Identify which cell holds the provided text, then report its (X, Y) central coordinate. 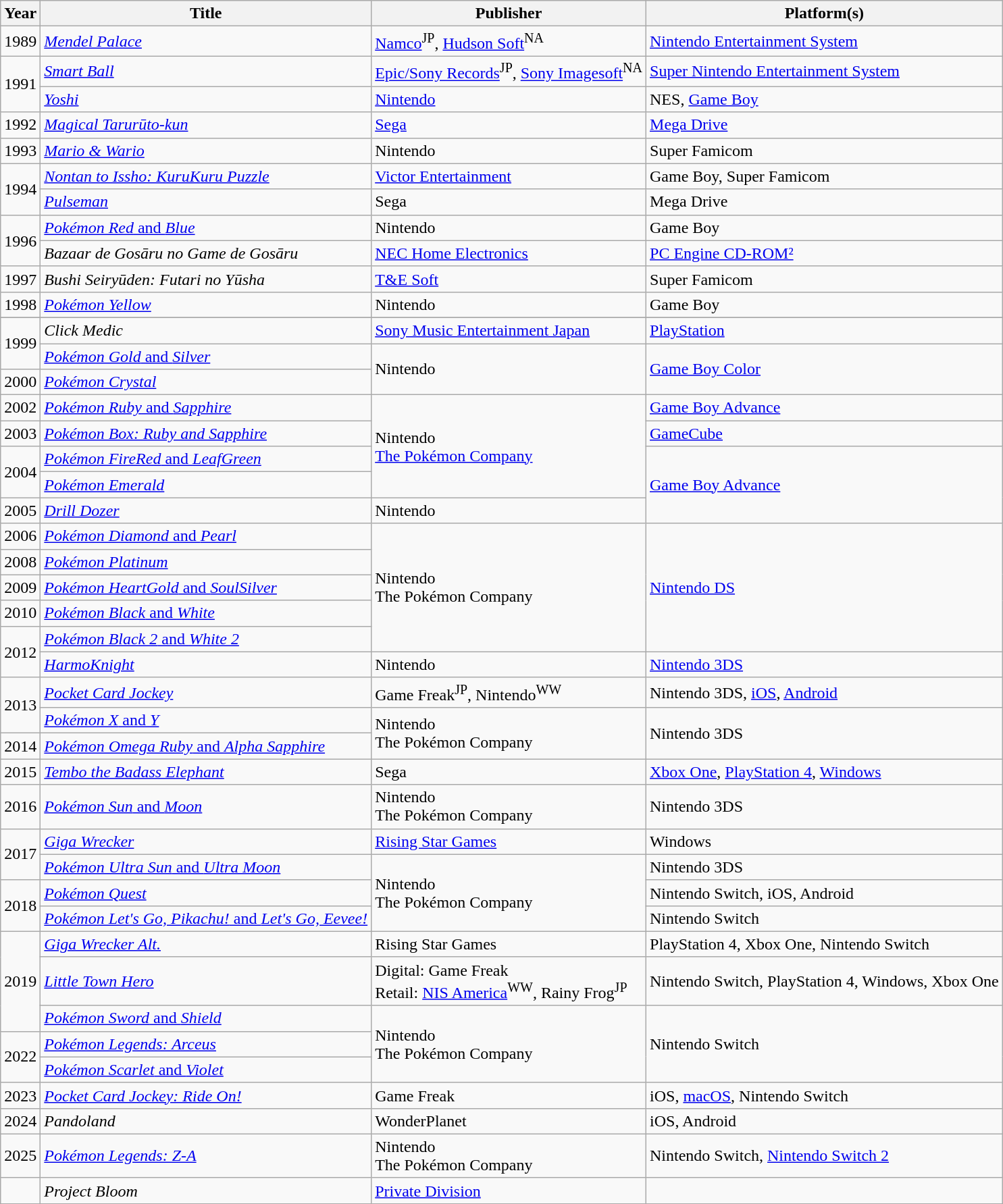
1997 (20, 279)
2013 (20, 705)
NamcoJP, Hudson SoftNA (509, 42)
2024 (20, 1121)
Xbox One, PlayStation 4, Windows (825, 772)
Private Division (509, 1190)
Nintendo 3DS, iOS, Android (825, 693)
Pokémon Red and Blue (206, 228)
Pocket Card Jockey: Ride On! (206, 1095)
Game Freak (509, 1095)
Game Boy, Super Famicom (825, 176)
2014 (20, 746)
Pokémon Quest (206, 893)
Pokémon Ultra Sun and Ultra Moon (206, 867)
Pokémon Yellow (206, 305)
2015 (20, 772)
2017 (20, 854)
WonderPlanet (509, 1121)
Windows (825, 841)
Pokémon Scarlet and Violet (206, 1070)
Pokémon Black 2 and White 2 (206, 639)
2018 (20, 906)
Victor Entertainment (509, 176)
Pokémon Emerald (206, 485)
Yoshi (206, 99)
HarmoKnight (206, 664)
Bushi Seiryūden: Futari no Yūsha (206, 279)
2008 (20, 562)
1989 (20, 42)
Mendel Palace (206, 42)
2025 (20, 1156)
Pokémon Omega Ruby and Alpha Sapphire (206, 746)
Little Town Hero (206, 981)
2002 (20, 408)
Pandoland (206, 1121)
Game Boy Color (825, 369)
Smart Ball (206, 72)
2023 (20, 1095)
2000 (20, 382)
Game FreakJP, NintendoWW (509, 693)
Pokémon X and Y (206, 721)
2005 (20, 511)
Drill Dozer (206, 511)
Pokémon HeartGold and SoulSilver (206, 587)
Pokémon Sword and Shield (206, 1018)
2016 (20, 806)
Pokémon Black and White (206, 613)
Pokémon Ruby and Sapphire (206, 408)
Pokémon Legends: Z-A (206, 1156)
Digital: Game FreakRetail: NIS AmericaWW, Rainy FrogJP (509, 981)
Pokémon FireRed and LeafGreen (206, 459)
Nintendo Switch, PlayStation 4, Windows, Xbox One (825, 981)
Mario & Wario (206, 151)
Pokémon Diamond and Pearl (206, 536)
iOS, Android (825, 1121)
2012 (20, 652)
1994 (20, 189)
Pokémon Crystal (206, 382)
Pokémon Legends: Arceus (206, 1044)
iOS, macOS, Nintendo Switch (825, 1095)
Pulseman (206, 202)
1992 (20, 125)
2010 (20, 613)
Year (20, 14)
Pokémon Sun and Moon (206, 806)
2006 (20, 536)
Pokémon Let's Go, Pikachu! and Let's Go, Eevee! (206, 918)
Super Nintendo Entertainment System (825, 72)
Nintendo Switch, Nintendo Switch 2 (825, 1156)
Title (206, 14)
2009 (20, 587)
1996 (20, 240)
T&E Soft (509, 279)
1991 (20, 84)
Nintendo DS (825, 587)
Epic/Sony RecordsJP, Sony ImagesoftNA (509, 72)
Pokémon Box: Ruby and Sapphire (206, 434)
Giga Wrecker (206, 841)
Sony Music Entertainment Japan (509, 330)
2003 (20, 434)
GameCube (825, 434)
Pokémon Platinum (206, 562)
Bazaar de Gosāru no Game de Gosāru (206, 253)
NEC Home Electronics (509, 253)
Tembo the Badass Elephant (206, 772)
1998 (20, 305)
Magical Tarurūto-kun (206, 125)
Nontan to Issho: KuruKuru Puzzle (206, 176)
Project Bloom (206, 1190)
Pocket Card Jockey (206, 693)
2019 (20, 981)
Nintendo Entertainment System (825, 42)
Pokémon Gold and Silver (206, 357)
Nintendo Switch, iOS, Android (825, 893)
Click Medic (206, 330)
PlayStation (825, 330)
1999 (20, 343)
PlayStation 4, Xbox One, Nintendo Switch (825, 944)
Platform(s) (825, 14)
Giga Wrecker Alt. (206, 944)
2004 (20, 472)
NES, Game Boy (825, 99)
2022 (20, 1057)
1993 (20, 151)
Publisher (509, 14)
PC Engine CD-ROM² (825, 253)
